Return the [x, y] coordinate for the center point of the cell that contains the specified text.  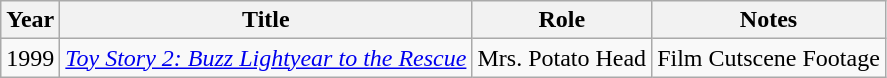
Notes [769, 20]
Role [562, 20]
Toy Story 2: Buzz Lightyear to the Rescue [266, 58]
Year [30, 20]
Mrs. Potato Head [562, 58]
Title [266, 20]
Film Cutscene Footage [769, 58]
1999 [30, 58]
